Provide the (x, y) coordinate of the cell's center where the given text is located.  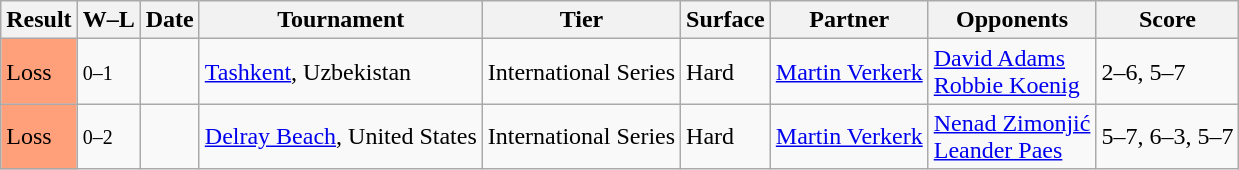
Opponents (1012, 20)
Partner (849, 20)
Tashkent, Uzbekistan (340, 72)
0–2 (108, 136)
Delray Beach, United States (340, 136)
Date (170, 20)
Tier (581, 20)
David Adams Robbie Koenig (1012, 72)
Surface (726, 20)
5–7, 6–3, 5–7 (1168, 136)
0–1 (108, 72)
Score (1168, 20)
Result (39, 20)
Nenad Zimonjić Leander Paes (1012, 136)
2–6, 5–7 (1168, 72)
W–L (108, 20)
Tournament (340, 20)
